Provide the (X, Y) coordinate of the cell's center where the given text is located.  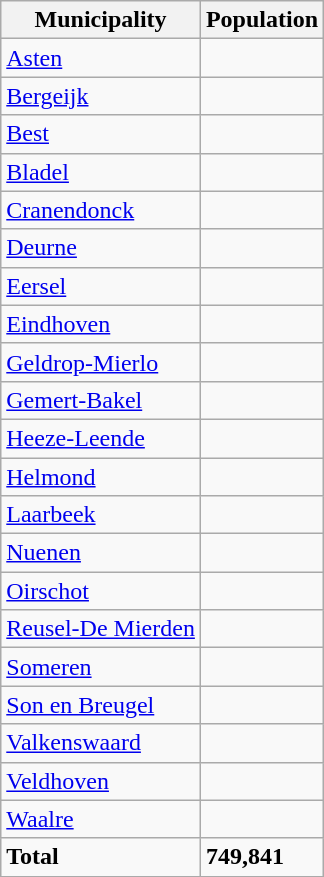
Helmond (101, 477)
Gemert-Bakel (101, 400)
Bergeijk (101, 96)
Best (101, 134)
Waalre (101, 819)
Cranendonck (101, 210)
Population (262, 20)
Someren (101, 667)
Heeze-Leende (101, 438)
Laarbeek (101, 515)
Reusel-De Mierden (101, 629)
Asten (101, 58)
Deurne (101, 248)
Oirschot (101, 591)
Total (101, 857)
Bladel (101, 172)
Geldrop-Mierlo (101, 362)
Eersel (101, 286)
Nuenen (101, 553)
Municipality (101, 20)
Valkenswaard (101, 743)
Eindhoven (101, 324)
Son en Breugel (101, 705)
Veldhoven (101, 781)
749,841 (262, 857)
